Detect which cell encompasses the target text, then output its [X, Y] center coordinate. 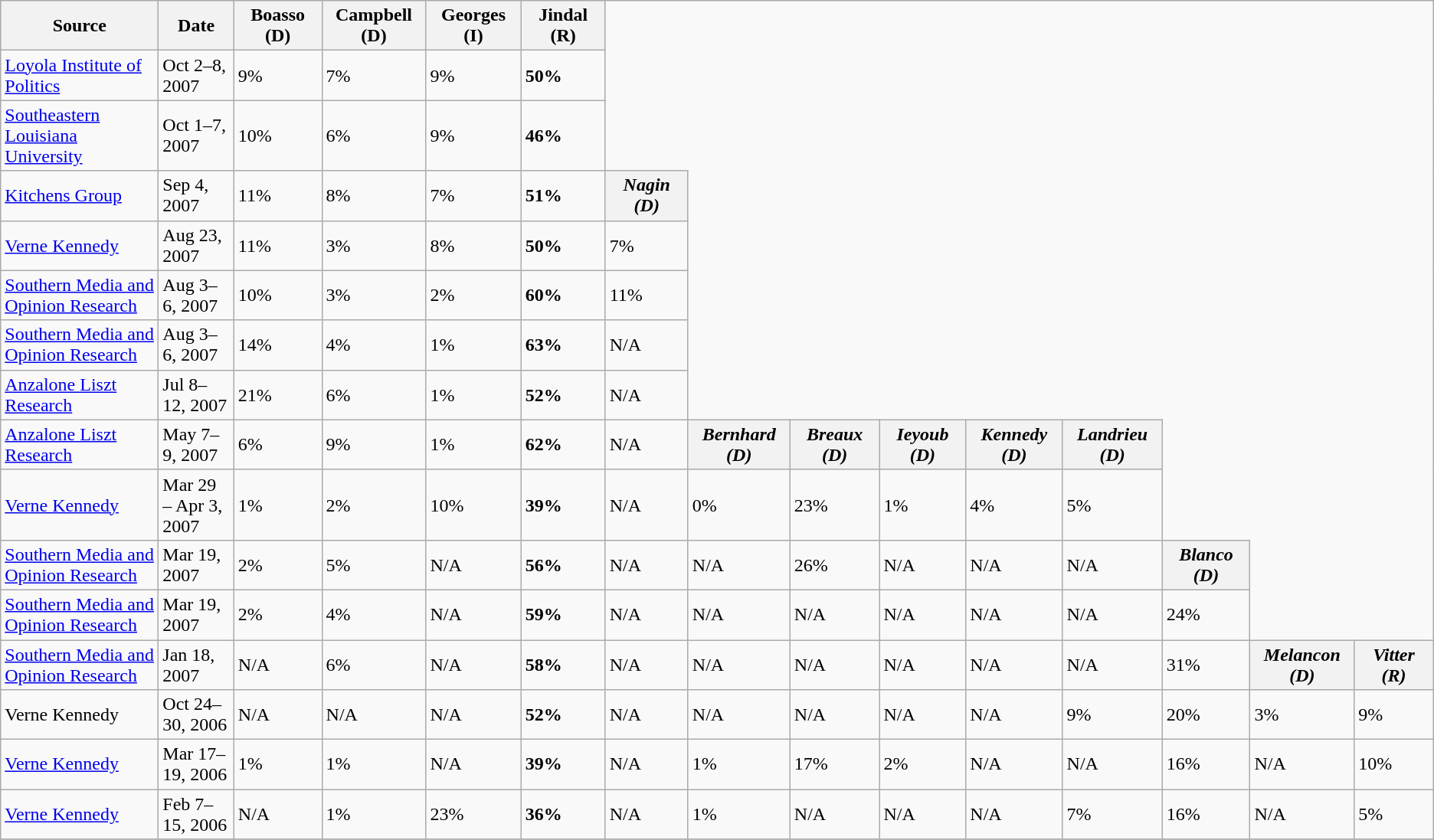
Date [196, 26]
Mar 29 – Apr 3, 2007 [196, 505]
Boasso (D) [277, 26]
31% [1206, 665]
Jan 18, 2007 [196, 665]
Sep 4, 2007 [196, 196]
0% [738, 505]
Jul 8–12, 2007 [196, 395]
Jindal (R) [563, 26]
Kitchens Group [80, 196]
59% [563, 614]
21% [277, 395]
60% [563, 296]
Blanco (D) [1206, 565]
51% [563, 196]
Melancon (D) [1302, 665]
Oct 1–7, 2007 [196, 136]
Source [80, 26]
62% [563, 444]
Breaux (D) [835, 444]
Vitter (R) [1394, 665]
Mar 17–19, 2006 [196, 764]
56% [563, 565]
20% [1206, 715]
Kennedy (D) [1014, 444]
36% [563, 815]
63% [563, 345]
Oct 24–30, 2006 [196, 715]
Southeastern Louisiana University [80, 136]
Ieyoub (D) [922, 444]
Aug 23, 2007 [196, 245]
24% [1206, 614]
Feb 7–15, 2006 [196, 815]
Bernhard (D) [738, 444]
14% [277, 345]
Oct 2–8, 2007 [196, 75]
Campbell (D) [374, 26]
Georges (I) [473, 26]
May 7–9, 2007 [196, 444]
17% [835, 764]
46% [563, 136]
26% [835, 565]
Loyola Institute of Politics [80, 75]
Landrieu (D) [1112, 444]
58% [563, 665]
Nagin (D) [647, 196]
